Capture the cell that displays the provided text and extract its (x, y) central coordinate. 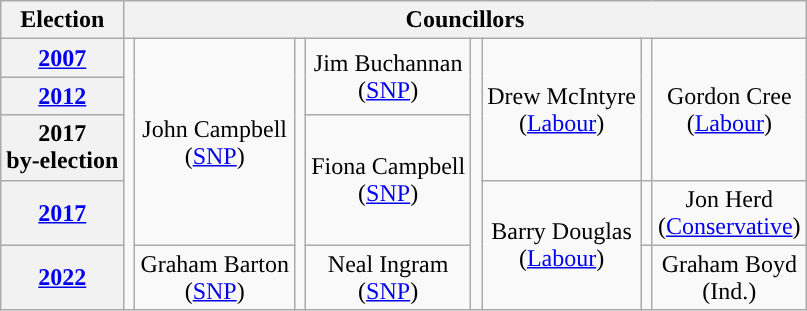
Drew McIntyre(Labour) (562, 110)
Graham Barton(SNP) (215, 278)
Election (62, 20)
Jim Buchannan(SNP) (388, 77)
2017 (62, 212)
John Campbell(SNP) (215, 142)
Graham Boyd(Ind.) (729, 278)
2012 (62, 96)
Councillors (465, 20)
2007 (62, 58)
2017by-election (62, 148)
Jon Herd(Conservative) (729, 212)
2022 (62, 278)
Gordon Cree(Labour) (729, 110)
Neal Ingram(SNP) (388, 278)
Fiona Campbell(SNP) (388, 180)
Barry Douglas(Labour) (562, 245)
